Locate the cell with the specified text and output its (X, Y) center coordinate. 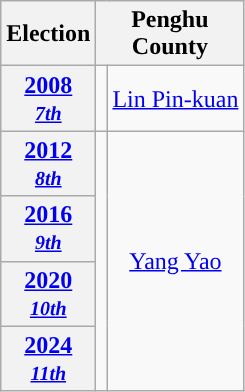
Yang Yao (176, 261)
20128th (48, 164)
202411th (48, 358)
Penghu County (170, 34)
202010th (48, 294)
20169th (48, 228)
Lin Pin-kuan (176, 98)
20087th (48, 98)
Election (48, 34)
